Find where the given text appears and provide that cell's center as (X, Y) coordinate. 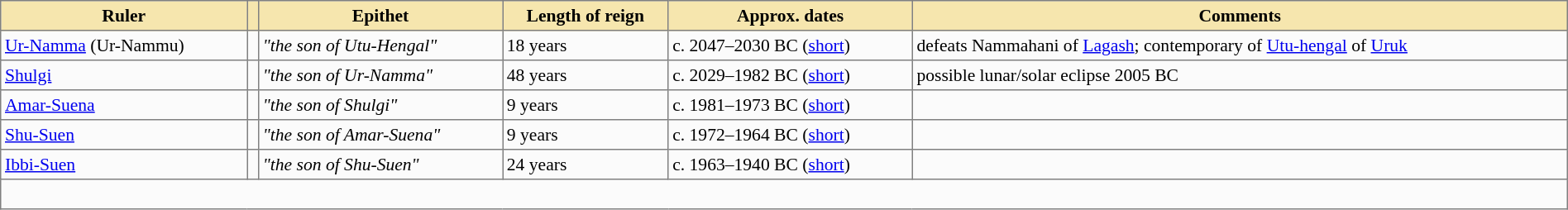
"the son of Amar-Suena" (380, 135)
"the son of Utu-Hengal" (380, 45)
Approx. dates (791, 16)
Epithet (380, 16)
18 years (586, 45)
defeats Nammahani of Lagash; contemporary of Utu-hengal of Uruk (1240, 45)
possible lunar/solar eclipse 2005 BC (1240, 75)
c. 2029–1982 BC (short) (791, 75)
Shulgi (124, 75)
Ruler (124, 16)
Shu-Suen (124, 135)
c. 2047–2030 BC (short) (791, 45)
Amar-Suena (124, 105)
Length of reign (586, 16)
c. 1972–1964 BC (short) (791, 135)
Comments (1240, 16)
24 years (586, 165)
c. 1963–1940 BC (short) (791, 165)
c. 1981–1973 BC (short) (791, 105)
48 years (586, 75)
"the son of Shulgi" (380, 105)
Ibbi-Suen (124, 165)
"the son of Ur-Namma" (380, 75)
Ur-Namma (Ur-Nammu) (124, 45)
"the son of Shu-Suen" (380, 165)
